Return (x, y) of the center of cell containing provided text 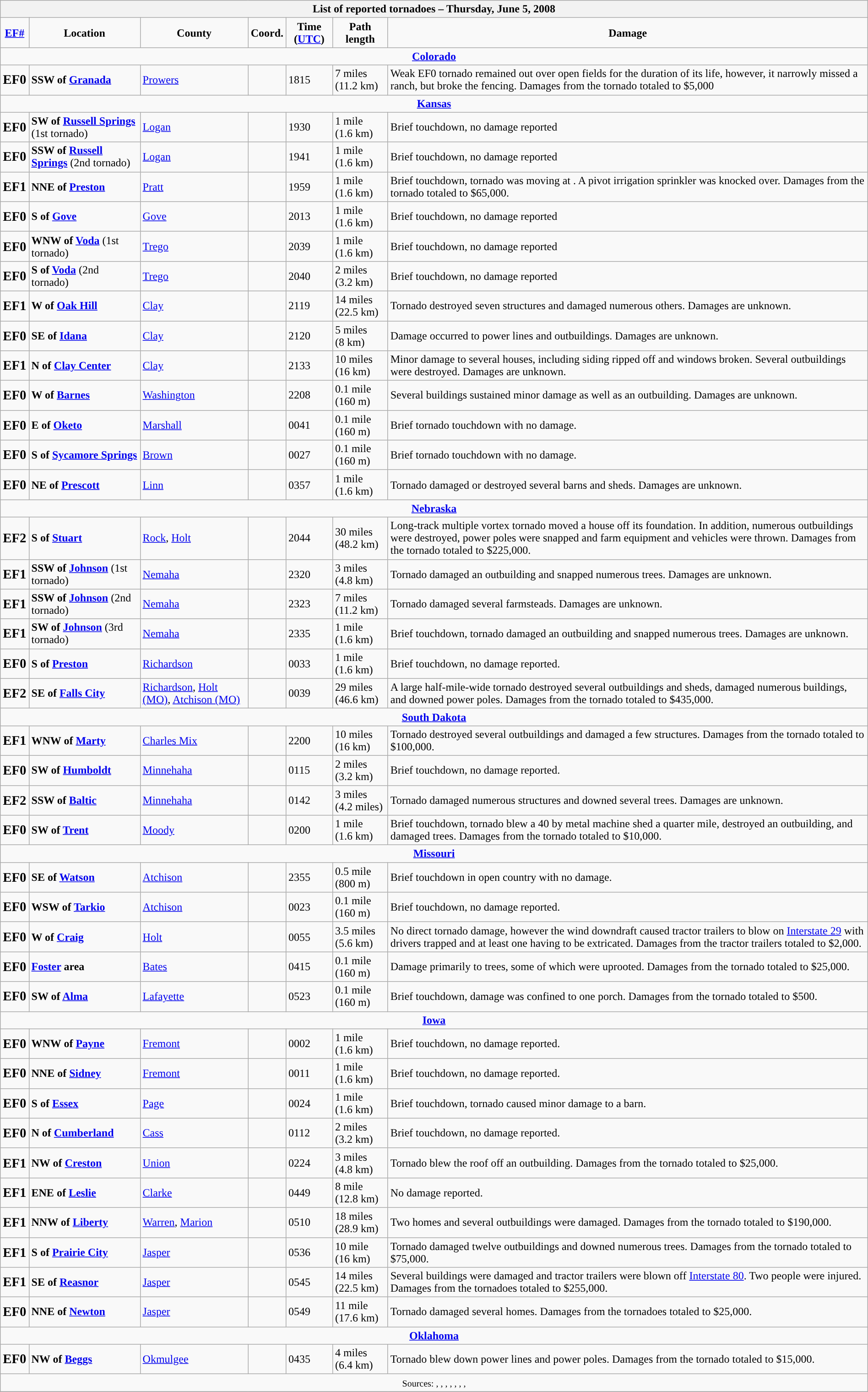
Union (194, 1163)
3.5 miles(5.6 km) (360, 937)
S of Preston (84, 663)
0523 (309, 997)
Colorado (434, 56)
18 miles(28.9 km) (360, 1222)
SW of Trent (84, 830)
Time (UTC) (309, 33)
Warren, Marion (194, 1222)
SSW of Baltic (84, 800)
SE of Falls City (84, 693)
3 miles(4.2 miles) (360, 800)
WNW of Voda (1st tornado) (84, 246)
S of Voda (2nd tornado) (84, 276)
Tornado damaged an outbuilding and snapped numerous trees. Damages are unknown. (628, 574)
2200 (309, 740)
0142 (309, 800)
Brief touchdown in open country with no damage. (628, 878)
NNW of Liberty (84, 1222)
1815 (309, 80)
Richardson (194, 663)
S of Gove (84, 216)
Page (194, 1103)
2120 (309, 335)
Marshall (194, 425)
0024 (309, 1103)
2119 (309, 306)
N of Clay Center (84, 366)
0023 (309, 907)
0549 (309, 1312)
Brief touchdown, tornado caused minor damage to a barn. (628, 1103)
2335 (309, 634)
Oklahoma (434, 1336)
Damage (628, 33)
NNE of Newton (84, 1312)
0.5 mile(800 m) (360, 878)
W of Oak Hill (84, 306)
4 miles(6.4 km) (360, 1359)
Nebraska (434, 508)
Brief touchdown, tornado was moving at . A pivot irrigation sprinkler was knocked over. Damages from the tornado totaled to $65,000. (628, 187)
Location (84, 33)
1959 (309, 187)
S of Essex (84, 1103)
SSW of Johnson (2nd tornado) (84, 604)
Damage occurred to power lines and outbuildings. Damages are unknown. (628, 335)
0449 (309, 1193)
NW of Creston (84, 1163)
0435 (309, 1359)
Brown (194, 455)
NW of Beggs (84, 1359)
Tornado damaged twelve outbuildings and downed numerous trees. Damages from the tornado totaled to $75,000. (628, 1252)
SW of Alma (84, 997)
Sources: , , , , , , , (434, 1383)
0536 (309, 1252)
0041 (309, 425)
0002 (309, 1043)
8 mile(12.8 km) (360, 1193)
List of reported tornadoes – Thursday, June 5, 2008 (434, 9)
0112 (309, 1133)
Tornado destroyed seven structures and damaged numerous others. Damages are unknown. (628, 306)
30 miles(48.2 km) (360, 538)
WSW of Tarkio (84, 907)
0415 (309, 966)
E of Oketo (84, 425)
2044 (309, 538)
10 mile(16 km) (360, 1252)
2323 (309, 604)
NNE of Sidney (84, 1074)
Coord. (267, 33)
2040 (309, 276)
Rock, Holt (194, 538)
Missouri (434, 854)
ENE of Leslie (84, 1193)
SE of Idana (84, 335)
Cass (194, 1133)
Linn (194, 485)
2320 (309, 574)
EF# (15, 33)
2133 (309, 366)
NNE of Preston (84, 187)
W of Barnes (84, 396)
SSW of Johnson (1st tornado) (84, 574)
Minor damage to several houses, including siding ripped off and windows broken. Several outbuildings were destroyed. Damages are unknown. (628, 366)
Tornado destroyed several outbuildings and damaged a few structures. Damages from the tornado totaled to $100,000. (628, 740)
Tornado blew the roof off an outbuilding. Damages from the tornado totaled to $25,000. (628, 1163)
Tornado damaged or destroyed several barns and sheds. Damages are unknown. (628, 485)
Moody (194, 830)
W of Craig (84, 937)
Pratt (194, 187)
Brief touchdown, damage was confined to one porch. Damages from the tornado totaled to $500. (628, 997)
2013 (309, 216)
WNW of Payne (84, 1043)
NE of Prescott (84, 485)
Brief touchdown, tornado damaged an outbuilding and snapped numerous trees. Damages are unknown. (628, 634)
2355 (309, 878)
SSW of Russell Springs (2nd tornado) (84, 157)
Path length (360, 33)
Tornado damaged several farmsteads. Damages are unknown. (628, 604)
1941 (309, 157)
Washington (194, 396)
S of Stuart (84, 538)
0039 (309, 693)
0200 (309, 830)
SSW of Granada (84, 80)
0224 (309, 1163)
South Dakota (434, 717)
0011 (309, 1074)
Charles Mix (194, 740)
5 miles(8 km) (360, 335)
Richardson, Holt (MO), Atchison (MO) (194, 693)
Two homes and several outbuildings were damaged. Damages from the tornado totaled to $190,000. (628, 1222)
Tornado blew down power lines and power poles. Damages from the tornado totaled to $15,000. (628, 1359)
County (194, 33)
SW of Russell Springs (1st tornado) (84, 127)
0033 (309, 663)
Bates (194, 966)
0357 (309, 485)
Prowers (194, 80)
S of Prairie City (84, 1252)
0055 (309, 937)
No damage reported. (628, 1193)
Okmulgee (194, 1359)
2039 (309, 246)
SW of Johnson (3rd tornado) (84, 634)
WNW of Marty (84, 740)
S of Sycamore Springs (84, 455)
Gove (194, 216)
Lafayette (194, 997)
11 mile(17.6 km) (360, 1312)
Several buildings sustained minor damage as well as an outbuilding. Damages are unknown. (628, 396)
Holt (194, 937)
0510 (309, 1222)
Damage primarily to trees, some of which were uprooted. Damages from the tornado totaled to $25,000. (628, 966)
29 miles(46.6 km) (360, 693)
SE of Watson (84, 878)
SE of Reasnor (84, 1283)
Tornado damaged numerous structures and downed several trees. Damages are unknown. (628, 800)
N of Cumberland (84, 1133)
0115 (309, 770)
Clarke (194, 1193)
2208 (309, 396)
1930 (309, 127)
0027 (309, 455)
SW of Humboldt (84, 770)
Foster area (84, 966)
Kansas (434, 104)
Iowa (434, 1020)
Tornado damaged several homes. Damages from the tornadoes totaled to $25,000. (628, 1312)
0545 (309, 1283)
